Return the (X, Y) coordinate for the center point of the cell that contains the specified text.  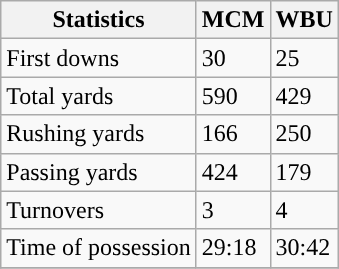
424 (233, 172)
Turnovers (99, 210)
Passing yards (99, 172)
250 (304, 134)
First downs (99, 58)
WBU (304, 20)
429 (304, 96)
179 (304, 172)
MCM (233, 20)
Statistics (99, 20)
3 (233, 210)
590 (233, 96)
4 (304, 210)
29:18 (233, 248)
166 (233, 134)
30 (233, 58)
30:42 (304, 248)
Total yards (99, 96)
25 (304, 58)
Time of possession (99, 248)
Rushing yards (99, 134)
